Output the [x, y] coordinate of the center of the cell containing the given text.  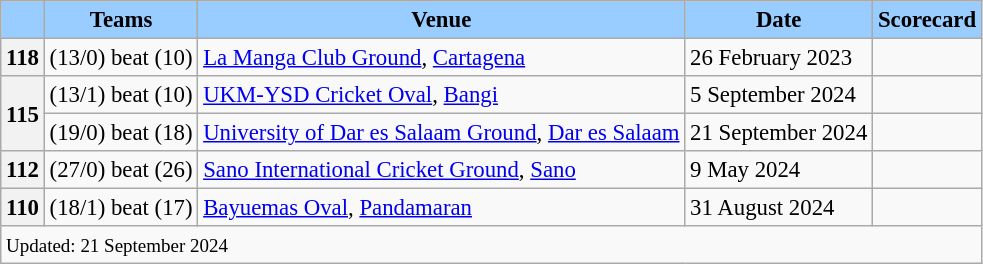
(18/1) beat (17) [121, 208]
Scorecard [928, 20]
26 February 2023 [779, 58]
La Manga Club Ground, Cartagena [442, 58]
UKM-YSD Cricket Oval, Bangi [442, 95]
21 September 2024 [779, 133]
(13/1) beat (10) [121, 95]
5 September 2024 [779, 95]
(19/0) beat (18) [121, 133]
Teams [121, 20]
Venue [442, 20]
University of Dar es Salaam Ground, Dar es Salaam [442, 133]
(27/0) beat (26) [121, 170]
118 [23, 58]
9 May 2024 [779, 170]
Sano International Cricket Ground, Sano [442, 170]
Updated: 21 September 2024 [492, 245]
112 [23, 170]
Bayuemas Oval, Pandamaran [442, 208]
110 [23, 208]
Date [779, 20]
31 August 2024 [779, 208]
115 [23, 114]
(13/0) beat (10) [121, 58]
